Search for the cell housing the specified text and yield its [x, y] center coordinate. 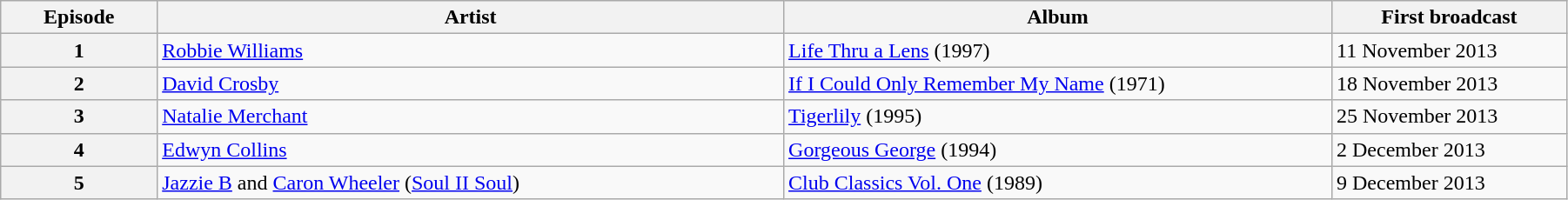
2 [79, 83]
Gorgeous George (1994) [1058, 150]
9 December 2013 [1449, 183]
Episode [79, 17]
Natalie Merchant [471, 117]
Edwyn Collins [471, 150]
First broadcast [1449, 17]
Robbie Williams [471, 50]
4 [79, 150]
Club Classics Vol. One (1989) [1058, 183]
3 [79, 117]
11 November 2013 [1449, 50]
Artist [471, 17]
Tigerlily (1995) [1058, 117]
18 November 2013 [1449, 83]
Album [1058, 17]
David Crosby [471, 83]
If I Could Only Remember My Name (1971) [1058, 83]
1 [79, 50]
Jazzie B and Caron Wheeler (Soul II Soul) [471, 183]
2 December 2013 [1449, 150]
Life Thru a Lens (1997) [1058, 50]
25 November 2013 [1449, 117]
5 [79, 183]
